Locate the cell with the specified text and output its [x, y] center coordinate. 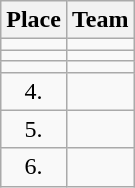
6. [34, 167]
Place [34, 20]
4. [34, 91]
5. [34, 129]
Team [100, 20]
